From the cell containing the given text, extract its center point as [X, Y] coordinate. 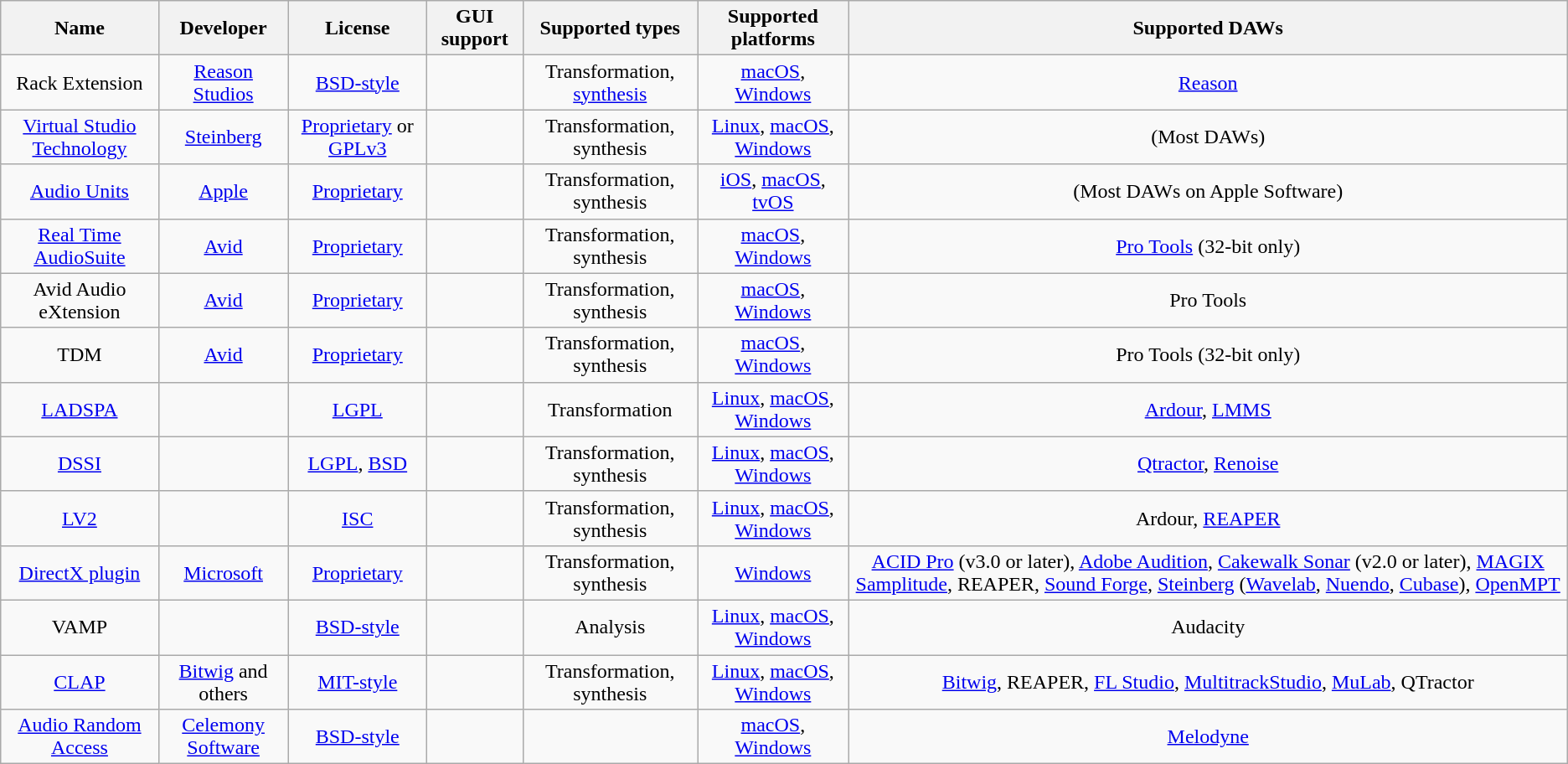
Audacity [1208, 627]
VAMP [80, 627]
Ardour, LMMS [1208, 409]
Transformation [610, 409]
Developer [223, 28]
Microsoft [223, 573]
Audio Units [80, 191]
Reason [1208, 82]
DSSI [80, 464]
DirectX plugin [80, 573]
TDM [80, 355]
Ardour, REAPER [1208, 518]
Name [80, 28]
LGPL, BSD [357, 464]
Virtual Studio Technology [80, 137]
Apple [223, 191]
LADSPA [80, 409]
LGPL [357, 409]
iOS, macOS, tvOS [774, 191]
Analysis [610, 627]
(Most DAWs) [1208, 137]
Qtractor, Renoise [1208, 464]
Supported DAWs [1208, 28]
Supported platforms [774, 28]
Reason Studios [223, 82]
Real Time AudioSuite [80, 246]
Pro Tools [1208, 300]
CLAP [80, 682]
Celemony Software [223, 737]
Proprietary or GPLv3 [357, 137]
ISC [357, 518]
Windows [774, 573]
Melodyne [1208, 737]
GUI support [474, 28]
Supported types [610, 28]
Bitwig and others [223, 682]
Rack Extension [80, 82]
Linux, macOS,Windows [774, 137]
Audio Random Access [80, 737]
License [357, 28]
LV2 [80, 518]
Avid Audio eXtension [80, 300]
(Most DAWs on Apple Software) [1208, 191]
Bitwig, REAPER, FL Studio, MultitrackStudio, MuLab, QTractor [1208, 682]
MIT-style [357, 682]
Steinberg [223, 137]
